Find where the given text appears and provide that cell's center as (x, y) coordinate. 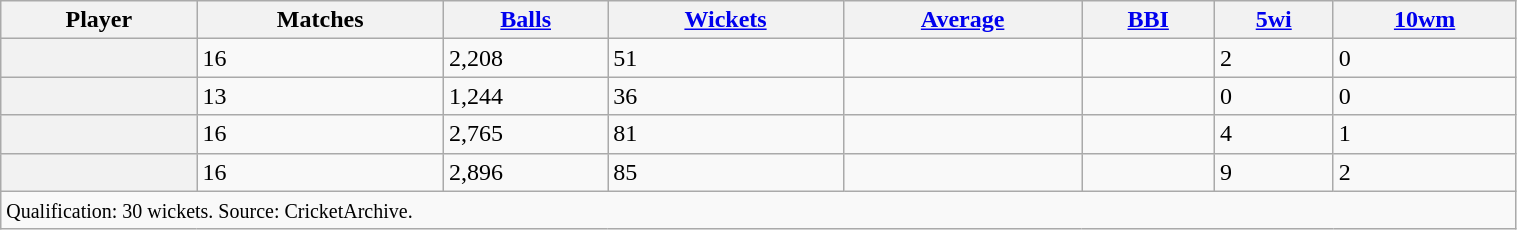
2,765 (526, 134)
51 (726, 58)
1 (1424, 134)
9 (1274, 172)
4 (1274, 134)
Matches (320, 20)
Balls (526, 20)
BBI (1148, 20)
Player (99, 20)
81 (726, 134)
Average (962, 20)
13 (320, 96)
Qualification: 30 wickets. Source: CricketArchive. (758, 210)
36 (726, 96)
5wi (1274, 20)
2,896 (526, 172)
Wickets (726, 20)
1,244 (526, 96)
85 (726, 172)
10wm (1424, 20)
2,208 (526, 58)
